Find where the given text appears and provide that cell's center as (X, Y) coordinate. 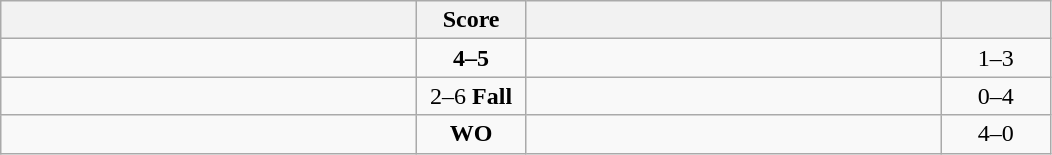
2–6 Fall (472, 96)
1–3 (996, 58)
Score (472, 20)
0–4 (996, 96)
WO (472, 134)
4–5 (472, 58)
4–0 (996, 134)
